Locate the cell with the specified text and output its (x, y) center coordinate. 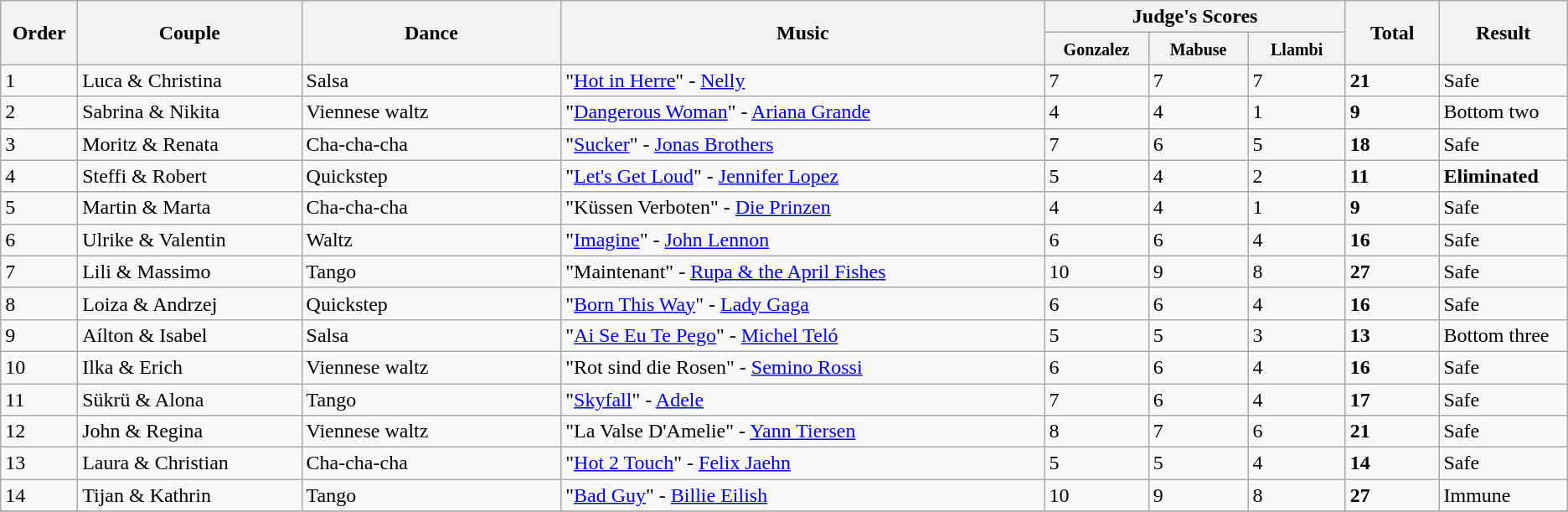
17 (1392, 400)
Bottom three (1503, 335)
"Imagine" - John Lennon (802, 240)
Martin & Marta (189, 208)
Ulrike & Valentin (189, 240)
Judge's Scores (1194, 17)
18 (1392, 144)
"Let's Get Loud" - Jennifer Lopez (802, 176)
Total (1392, 33)
Lili & Massimo (189, 272)
"Dangerous Woman" - Ariana Grande (802, 112)
Bottom two (1503, 112)
"Hot 2 Touch" - Felix Jaehn (802, 463)
Immune (1503, 495)
"Skyfall" - Adele (802, 400)
Sükrü & Alona (189, 400)
"Born This Way" - Lady Gaga (802, 303)
Mabuse (1198, 49)
Eliminated (1503, 176)
"Rot sind die Rosen" - Semino Rossi (802, 367)
Result (1503, 33)
Dance (431, 33)
Moritz & Renata (189, 144)
Luca & Christina (189, 80)
"La Valse D'Amelie" - Yann Tiersen (802, 432)
"Sucker" - Jonas Brothers (802, 144)
Order (39, 33)
Loiza & Andrzej (189, 303)
Steffi & Robert (189, 176)
Ilka & Erich (189, 367)
John & Regina (189, 432)
Sabrina & Nikita (189, 112)
Waltz (431, 240)
Aílton & Isabel (189, 335)
"Hot in Herre" - Nelly (802, 80)
Couple (189, 33)
"Ai Se Eu Te Pego" - Michel Teló (802, 335)
12 (39, 432)
"Bad Guy" - Billie Eilish (802, 495)
"Maintenant" - Rupa & the April Fishes (802, 272)
Tijan & Kathrin (189, 495)
"Küssen Verboten" - Die Prinzen (802, 208)
Music (802, 33)
Gonzalez (1096, 49)
Laura & Christian (189, 463)
Llambi (1297, 49)
